Return [X, Y] of the center of cell containing provided text 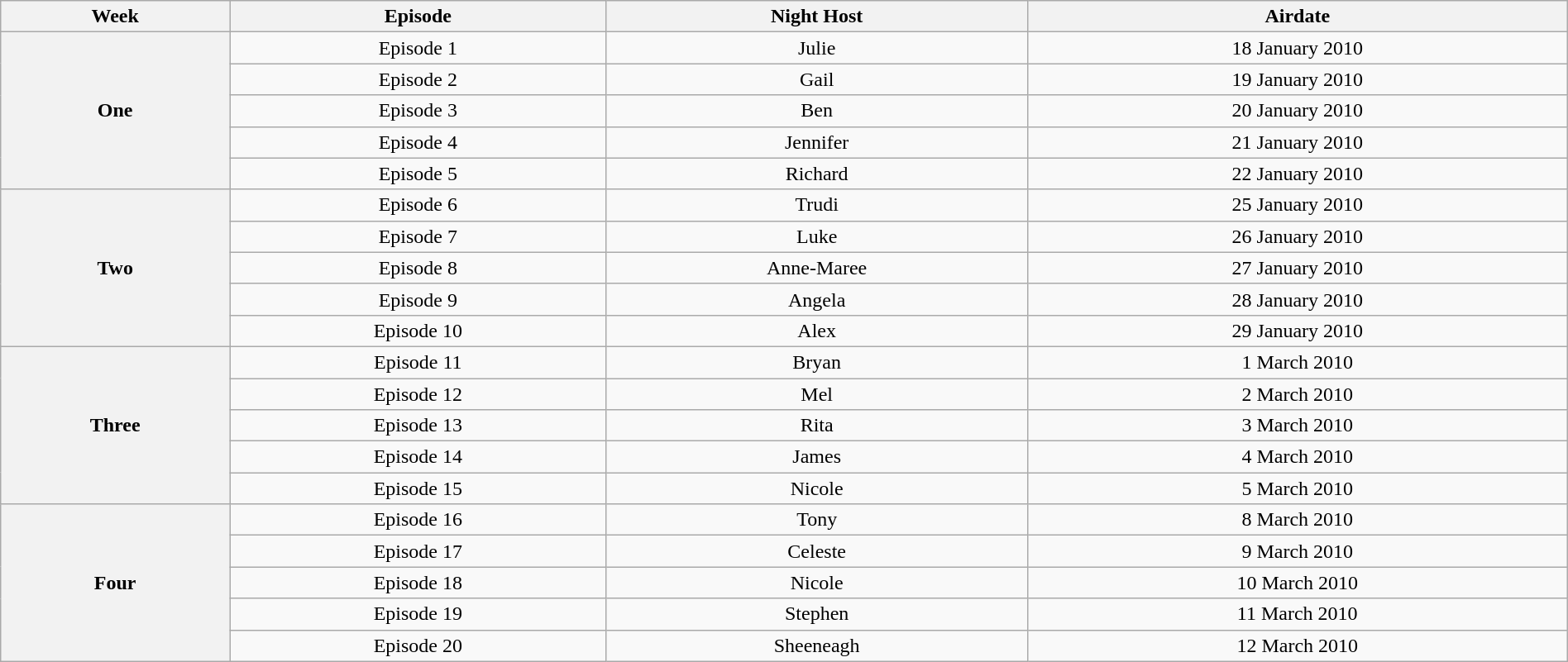
Anne-Maree [817, 268]
Episode 17 [418, 551]
10 March 2010 [1297, 583]
Angela [817, 299]
Mel [817, 394]
5 March 2010 [1297, 488]
Week [116, 17]
Episode 3 [418, 111]
Episode 4 [418, 142]
Trudi [817, 205]
18 January 2010 [1297, 48]
Three [116, 425]
29 January 2010 [1297, 331]
21 January 2010 [1297, 142]
Episode 16 [418, 520]
James [817, 457]
Night Host [817, 17]
One [116, 111]
26 January 2010 [1297, 236]
Two [116, 268]
Four [116, 583]
Stephen [817, 614]
Episode 1 [418, 48]
Episode 5 [418, 174]
Episode 2 [418, 79]
Episode 8 [418, 268]
Episode [418, 17]
Alex [817, 331]
Rita [817, 426]
Gail [817, 79]
Ben [817, 111]
Julie [817, 48]
Episode 10 [418, 331]
Episode 13 [418, 426]
22 January 2010 [1297, 174]
8 March 2010 [1297, 520]
Tony [817, 520]
Sheeneagh [817, 645]
20 January 2010 [1297, 111]
Episode 19 [418, 614]
11 March 2010 [1297, 614]
Airdate [1297, 17]
1 March 2010 [1297, 362]
Episode 20 [418, 645]
Bryan [817, 362]
Episode 11 [418, 362]
Episode 18 [418, 583]
19 January 2010 [1297, 79]
27 January 2010 [1297, 268]
Episode 12 [418, 394]
28 January 2010 [1297, 299]
Episode 9 [418, 299]
Episode 6 [418, 205]
Episode 14 [418, 457]
4 March 2010 [1297, 457]
3 March 2010 [1297, 426]
Richard [817, 174]
Jennifer [817, 142]
Episode 7 [418, 236]
Celeste [817, 551]
25 January 2010 [1297, 205]
12 March 2010 [1297, 645]
Episode 15 [418, 488]
Luke [817, 236]
9 March 2010 [1297, 551]
2 March 2010 [1297, 394]
